Pinpoint the cell where the given text exists, returning its [x, y] midpoint coordinate. 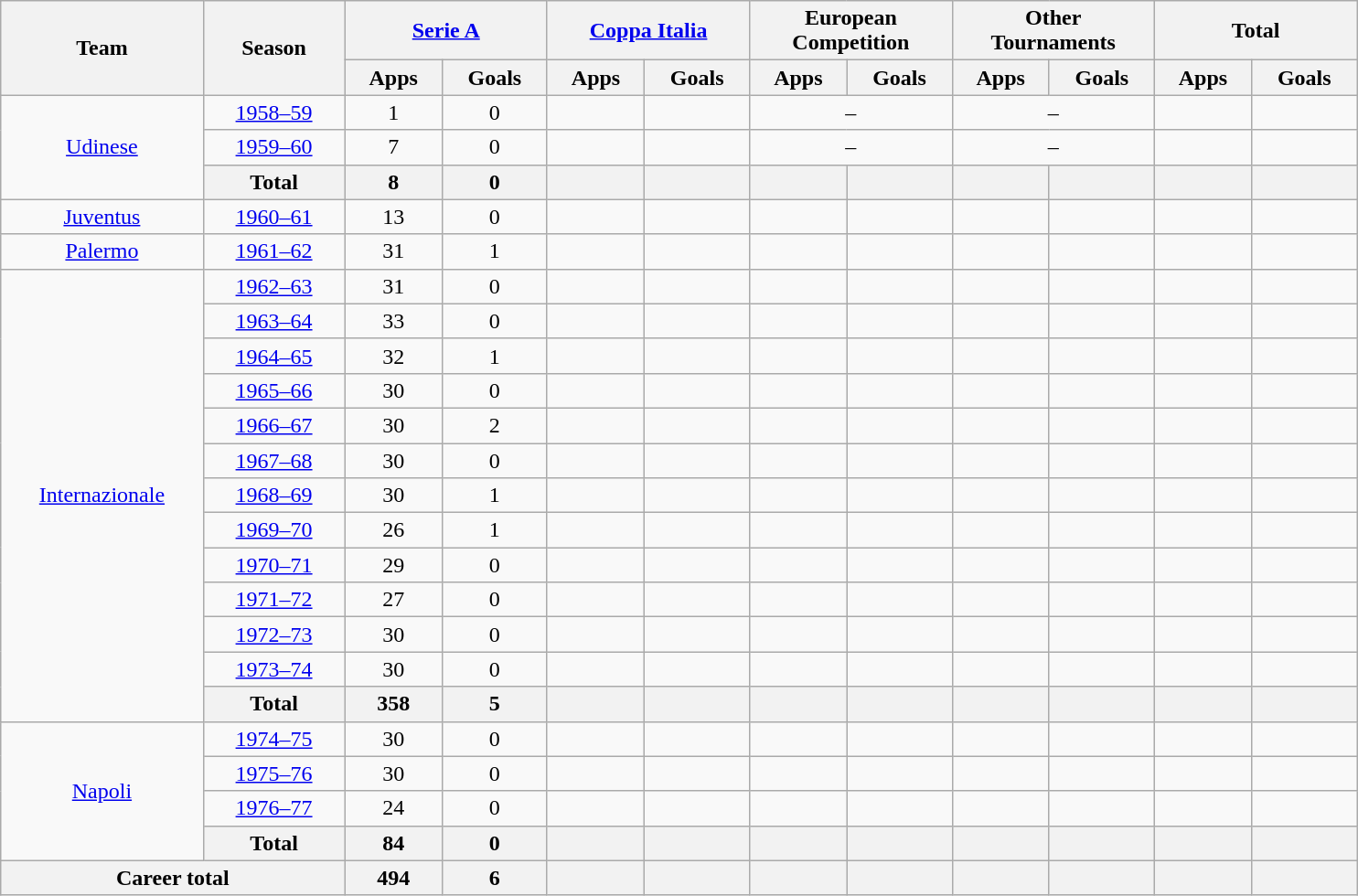
1964–65 [274, 356]
24 [393, 808]
1976–77 [274, 808]
33 [393, 321]
1975–76 [274, 773]
84 [393, 843]
2 [494, 425]
26 [393, 530]
Season [274, 48]
29 [393, 565]
1959–60 [274, 147]
1967–68 [274, 460]
1962–63 [274, 286]
OtherTournaments [1053, 31]
13 [393, 217]
1963–64 [274, 321]
494 [393, 878]
1961–62 [274, 251]
Juventus [102, 217]
1970–71 [274, 565]
1965–66 [274, 390]
32 [393, 356]
1960–61 [274, 217]
1958–59 [274, 112]
Internazionale [102, 496]
1971–72 [274, 600]
Palermo [102, 251]
1974–75 [274, 739]
27 [393, 600]
Team [102, 48]
358 [393, 704]
5 [494, 704]
7 [393, 147]
1972–73 [274, 635]
Coppa Italia [647, 31]
1969–70 [274, 530]
Napoli [102, 791]
1968–69 [274, 496]
EuropeanCompetition [850, 31]
1966–67 [274, 425]
Serie A [446, 31]
6 [494, 878]
1973–74 [274, 669]
Career total [173, 878]
Udinese [102, 147]
8 [393, 182]
